From the cell containing the given text, extract its center point as (x, y) coordinate. 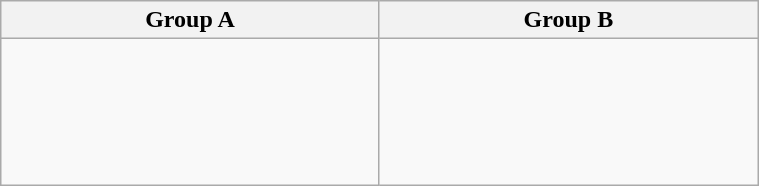
Group A (190, 20)
Group B (568, 20)
